Output the (x, y) coordinate of the center of the cell containing the given text.  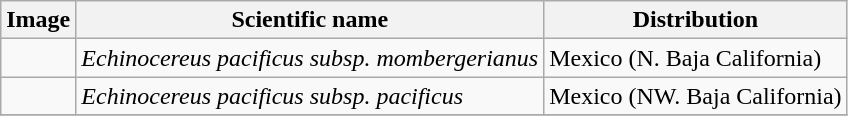
Mexico (NW. Baja California) (696, 96)
Scientific name (310, 20)
Echinocereus pacificus subsp. pacificus (310, 96)
Mexico (N. Baja California) (696, 58)
Image (38, 20)
Echinocereus pacificus subsp. mombergerianus (310, 58)
Distribution (696, 20)
